Find where the given text appears and provide that cell's center as [x, y] coordinate. 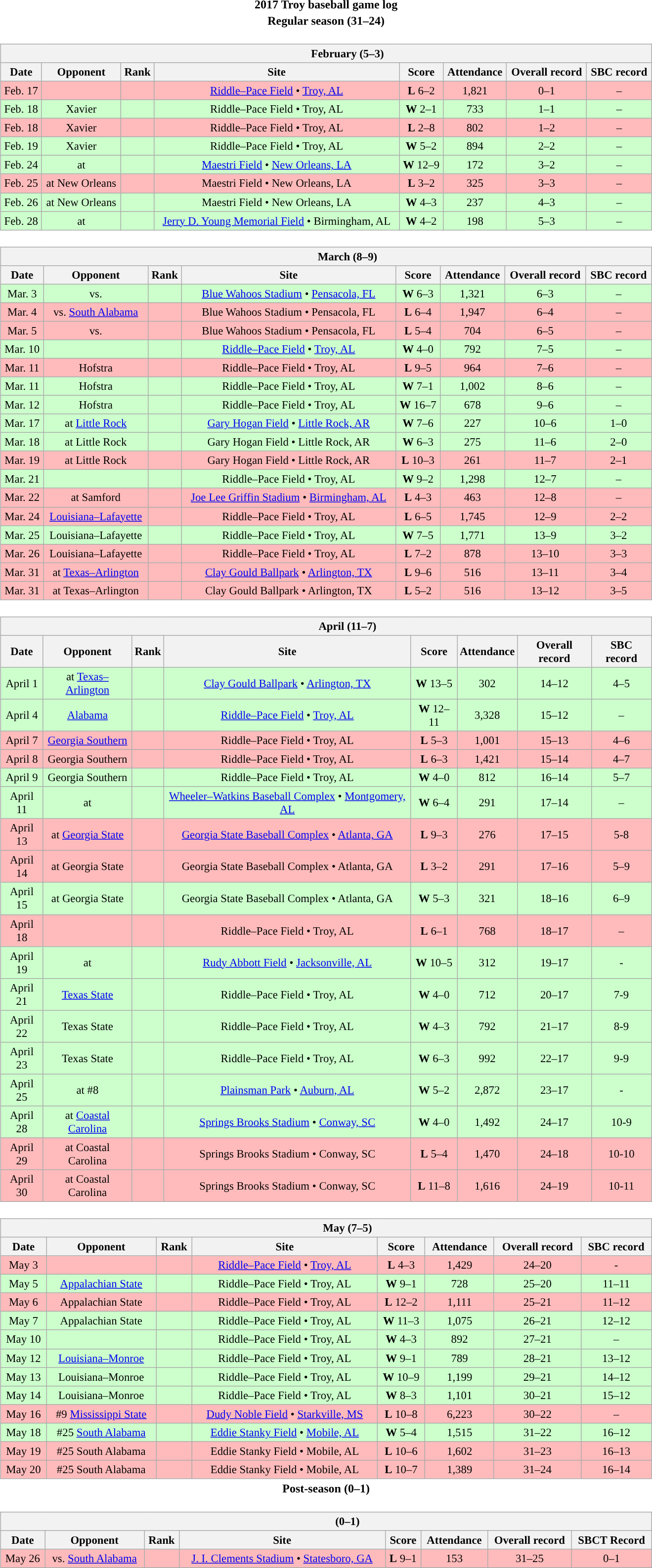
1,470 [487, 1154]
275 [473, 442]
April 21 [22, 994]
4–7 [621, 759]
April (11–7) [326, 626]
894 [475, 146]
10-11 [621, 1186]
W 6–4 [434, 803]
10-9 [621, 1122]
Mar. 25 [22, 535]
5–7 [621, 778]
at #8 [88, 1090]
L 9–6 [418, 572]
1,389 [460, 1470]
1,745 [473, 516]
May 10 [23, 1339]
W 2–1 [421, 109]
728 [460, 1284]
Feb. 17 [21, 90]
L 6–3 [434, 759]
W 7–6 [418, 423]
1–1 [547, 109]
W 7–1 [418, 386]
5–3 [547, 221]
24–19 [555, 1186]
1,821 [475, 90]
Feb. 28 [21, 221]
261 [473, 460]
1,075 [460, 1321]
27–21 [537, 1339]
2,872 [487, 1090]
(0–1) [326, 1522]
13–10 [545, 553]
L 9–5 [418, 368]
1,298 [473, 479]
20–17 [555, 994]
Mar. 24 [22, 516]
3,328 [487, 715]
11–12 [616, 1302]
15–13 [555, 741]
April 22 [22, 1027]
1,111 [460, 1302]
May 18 [23, 1432]
6–5 [545, 330]
Joe Lee Griffin Stadium • Birmingham, AL [289, 497]
April 8 [22, 759]
May 14 [23, 1395]
1,492 [487, 1122]
992 [487, 1058]
24–20 [537, 1265]
L 10–7 [401, 1470]
7-9 [621, 994]
789 [460, 1358]
L 11–8 [434, 1186]
17–14 [555, 803]
Wheeler–Watkins Baseball Complex • Montgomery, AL [287, 803]
28–21 [537, 1358]
8-9 [621, 1027]
Mar. 18 [22, 442]
Mar. 22 [22, 497]
1,321 [473, 293]
24–18 [555, 1154]
L 10–8 [401, 1414]
1,421 [487, 759]
#9 Mississippi State [101, 1414]
3–5 [619, 590]
24–17 [555, 1122]
8–6 [545, 386]
4–5 [621, 684]
May 16 [23, 1414]
W 12–11 [434, 715]
1,101 [460, 1395]
227 [473, 423]
W 10–5 [434, 962]
678 [473, 405]
Mar. 3 [22, 293]
J. I. Clements Stadium • Statesboro, GA [282, 1559]
325 [475, 183]
Feb. 19 [21, 146]
W 10–9 [401, 1377]
April 19 [22, 962]
321 [487, 898]
1,515 [460, 1432]
April 13 [22, 835]
L 6–1 [434, 931]
May 7 [23, 1321]
May 12 [23, 1358]
2–1 [619, 460]
16–12 [616, 1432]
W 16–7 [418, 405]
April 28 [22, 1122]
25–20 [537, 1284]
812 [487, 778]
22–17 [555, 1058]
13–11 [545, 572]
12–7 [545, 479]
6–3 [545, 293]
W 7–5 [418, 535]
31–25 [529, 1559]
1–0 [619, 423]
18–17 [555, 931]
May 3 [23, 1265]
312 [487, 962]
Plainsman Park • Auburn, AL [287, 1090]
April 25 [22, 1090]
30–22 [537, 1414]
W 8–3 [401, 1395]
10–6 [545, 423]
April 1 [22, 684]
19–17 [555, 962]
704 [473, 330]
L 6–4 [418, 312]
6–9 [621, 898]
11–6 [545, 442]
L 9–3 [434, 835]
May 26 [23, 1559]
L 12–2 [401, 1302]
11–11 [616, 1284]
25–21 [537, 1302]
Mar. 17 [22, 423]
Mar. 10 [22, 349]
31–23 [537, 1451]
April 7 [22, 741]
W 11–3 [401, 1321]
153 [455, 1559]
13–9 [545, 535]
Mar. 5 [22, 330]
892 [460, 1339]
Mar. 12 [22, 405]
April 29 [22, 1154]
198 [475, 221]
3–4 [619, 572]
L 7–2 [418, 553]
Mar. 26 [22, 553]
L 5–2 [418, 590]
4–6 [621, 741]
2–0 [619, 442]
L 10–6 [401, 1451]
April 18 [22, 931]
276 [487, 835]
16–13 [616, 1451]
712 [487, 994]
L 2–8 [421, 128]
1–2 [547, 128]
May (7–5) [326, 1228]
May 13 [23, 1377]
May 19 [23, 1451]
29–21 [537, 1377]
964 [473, 368]
W 9–2 [418, 479]
April 23 [22, 1058]
7–5 [545, 349]
L 6–2 [421, 90]
W 13–5 [434, 684]
5-8 [621, 835]
Mar. 4 [22, 312]
May 20 [23, 1470]
Dudy Noble Field • Starkville, MS [285, 1414]
6,223 [460, 1414]
W 12–9 [421, 165]
12–8 [545, 497]
Mar. 19 [22, 460]
7–6 [545, 368]
L 5–3 [434, 741]
12–12 [616, 1321]
768 [487, 931]
at Samford [96, 497]
1,616 [487, 1186]
17–15 [555, 835]
15–14 [555, 759]
21–17 [555, 1027]
30–21 [537, 1395]
1,429 [460, 1265]
W 4–2 [421, 221]
Feb. 24 [21, 165]
31–24 [537, 1470]
17–16 [555, 867]
February (5–3) [326, 53]
April 14 [22, 867]
1,771 [473, 535]
Jerry D. Young Memorial Field • Birmingham, AL [277, 221]
Alabama [88, 715]
733 [475, 109]
9–6 [545, 405]
302 [487, 684]
4–3 [547, 202]
878 [473, 553]
31–22 [537, 1432]
Feb. 26 [21, 202]
May 5 [23, 1284]
April 9 [22, 778]
May 6 [23, 1302]
L 9–1 [403, 1559]
1,002 [473, 386]
March (8–9) [326, 256]
April 15 [22, 898]
11–7 [545, 460]
18–16 [555, 898]
463 [473, 497]
L 6–5 [418, 516]
W 5–3 [434, 898]
12–9 [545, 516]
L 10–3 [418, 460]
Feb. 25 [21, 183]
W 5–4 [401, 1432]
1,199 [460, 1377]
5–9 [621, 867]
Mar. 21 [22, 479]
1,602 [460, 1451]
SBCT Record [611, 1540]
9-9 [621, 1058]
26–21 [537, 1321]
April 4 [22, 715]
237 [475, 202]
10-10 [621, 1154]
23–17 [555, 1090]
Rudy Abbott Field • Jacksonville, AL [287, 962]
802 [475, 128]
6–4 [545, 312]
April 30 [22, 1186]
1,947 [473, 312]
1,001 [487, 741]
172 [475, 165]
April 11 [22, 803]
